Determine the (X, Y) coordinate at the center of the cell enclosing the given text.  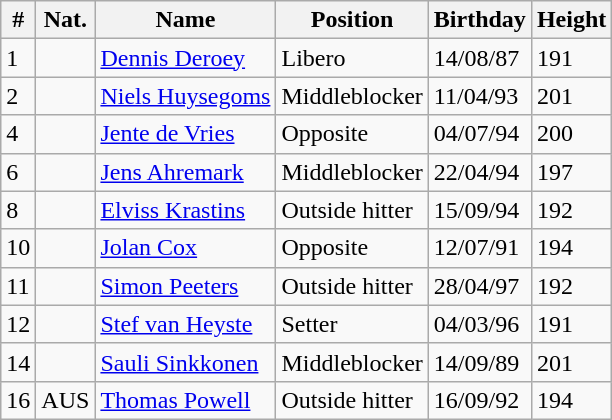
4 (18, 134)
14/09/89 (480, 362)
Libero (352, 58)
Dennis Deroey (186, 58)
Height (571, 20)
22/04/94 (480, 172)
197 (571, 172)
Position (352, 20)
1 (18, 58)
14 (18, 362)
Name (186, 20)
Jente de Vries (186, 134)
Jolan Cox (186, 248)
6 (18, 172)
# (18, 20)
16/09/92 (480, 400)
04/03/96 (480, 324)
Jens Ahremark (186, 172)
Niels Huysegoms (186, 96)
16 (18, 400)
15/09/94 (480, 210)
Setter (352, 324)
Thomas Powell (186, 400)
11/04/93 (480, 96)
14/08/87 (480, 58)
28/04/97 (480, 286)
Birthday (480, 20)
10 (18, 248)
Nat. (66, 20)
Elviss Krastins (186, 210)
12 (18, 324)
200 (571, 134)
Simon Peeters (186, 286)
Sauli Sinkkonen (186, 362)
2 (18, 96)
12/07/91 (480, 248)
8 (18, 210)
11 (18, 286)
AUS (66, 400)
04/07/94 (480, 134)
Stef van Heyste (186, 324)
